Pinpoint the cell where the given text exists, returning its [X, Y] midpoint coordinate. 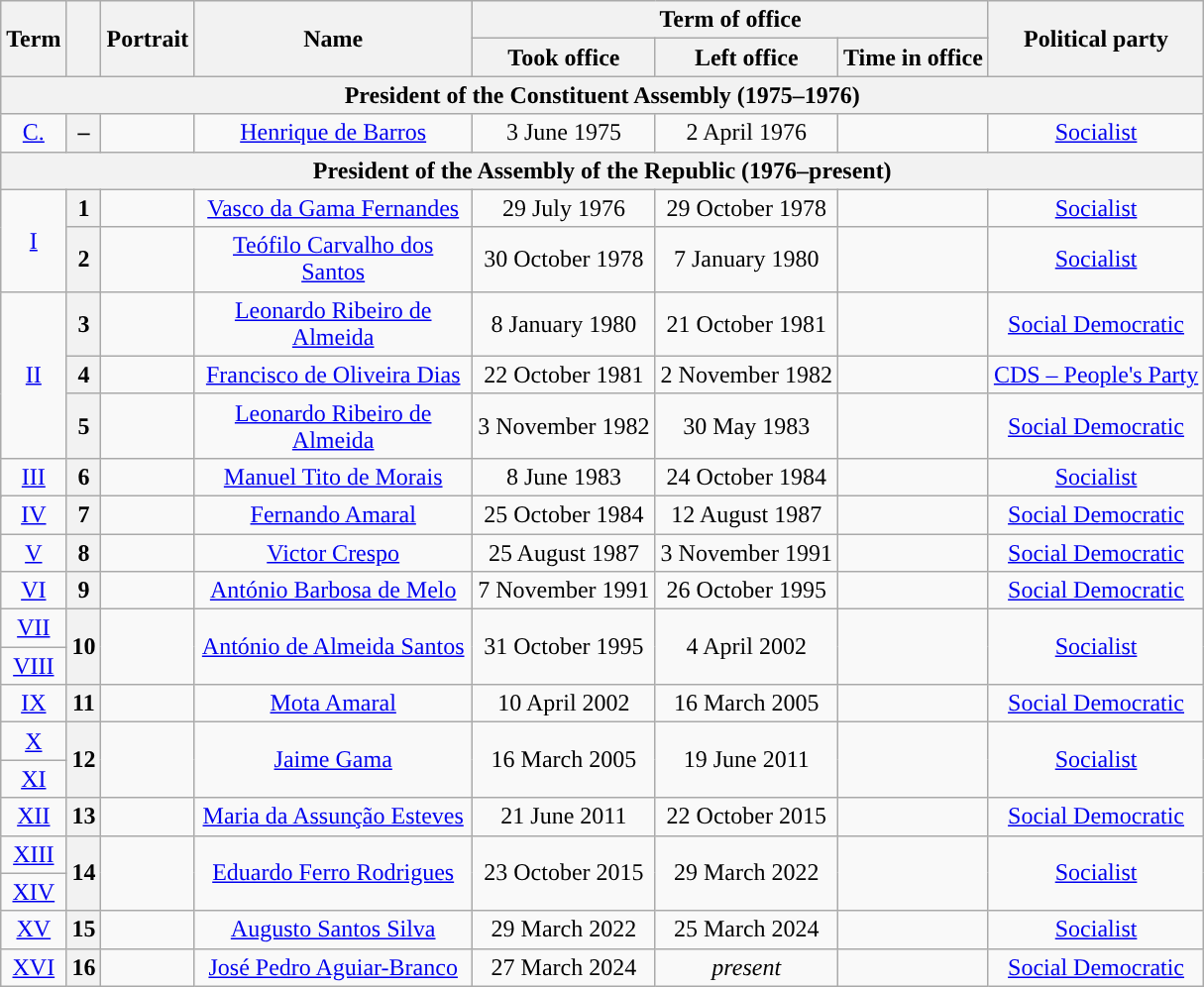
10 [83, 647]
Jaime Gama [333, 760]
Fernando Amaral [333, 514]
3 [83, 323]
8 June 1983 [564, 477]
Eduardo Ferro Rodrigues [333, 873]
President of the Constituent Assembly (1975–1976) [602, 95]
29 October 1978 [746, 208]
Term [34, 39]
26 October 1995 [746, 591]
2 April 1976 [746, 133]
4 April 2002 [746, 647]
25 March 2024 [746, 930]
16 [83, 967]
Victor Crespo [333, 552]
12 August 1987 [746, 514]
VIII [34, 666]
21 October 1981 [746, 323]
30 May 1983 [746, 426]
4 [83, 375]
8 January 1980 [564, 323]
Augusto Santos Silva [333, 930]
António Barbosa de Melo [333, 591]
2 November 1982 [746, 375]
José Pedro Aguiar-Branco [333, 967]
Left office [746, 57]
7 November 1991 [564, 591]
Portrait [148, 39]
27 March 2024 [564, 967]
Henrique de Barros [333, 133]
6 [83, 477]
Manuel Tito de Morais [333, 477]
14 [83, 873]
XIV [34, 892]
VI [34, 591]
President of the Assembly of the Republic (1976–present) [602, 170]
Took office [564, 57]
C. [34, 133]
I [34, 240]
3 June 1975 [564, 133]
CDS – People's Party [1096, 375]
XVI [34, 967]
3 November 1982 [564, 426]
IX [34, 704]
III [34, 477]
5 [83, 426]
Term of office [731, 20]
21 June 2011 [564, 817]
11 [83, 704]
Vasco da Gama Fernandes [333, 208]
2 [83, 260]
3 November 1991 [746, 552]
Francisco de Oliveira Dias [333, 375]
Mota Amaral [333, 704]
– [83, 133]
Political party [1096, 39]
15 [83, 930]
XV [34, 930]
Teófilo Carvalho dos Santos [333, 260]
António de Almeida Santos [333, 647]
13 [83, 817]
X [34, 741]
XII [34, 817]
29 July 1976 [564, 208]
VII [34, 628]
V [34, 552]
12 [83, 760]
10 April 2002 [564, 704]
7 [83, 514]
IV [34, 514]
30 October 1978 [564, 260]
Time in office [913, 57]
present [746, 967]
25 August 1987 [564, 552]
22 October 1981 [564, 375]
19 June 2011 [746, 760]
XIII [34, 854]
Name [333, 39]
1 [83, 208]
8 [83, 552]
Maria da Assunção Esteves [333, 817]
23 October 2015 [564, 873]
24 October 1984 [746, 477]
7 January 1980 [746, 260]
XI [34, 779]
31 October 1995 [564, 647]
22 October 2015 [746, 817]
25 October 1984 [564, 514]
9 [83, 591]
II [34, 375]
